Detect which cell encompasses the target text, then output its [x, y] center coordinate. 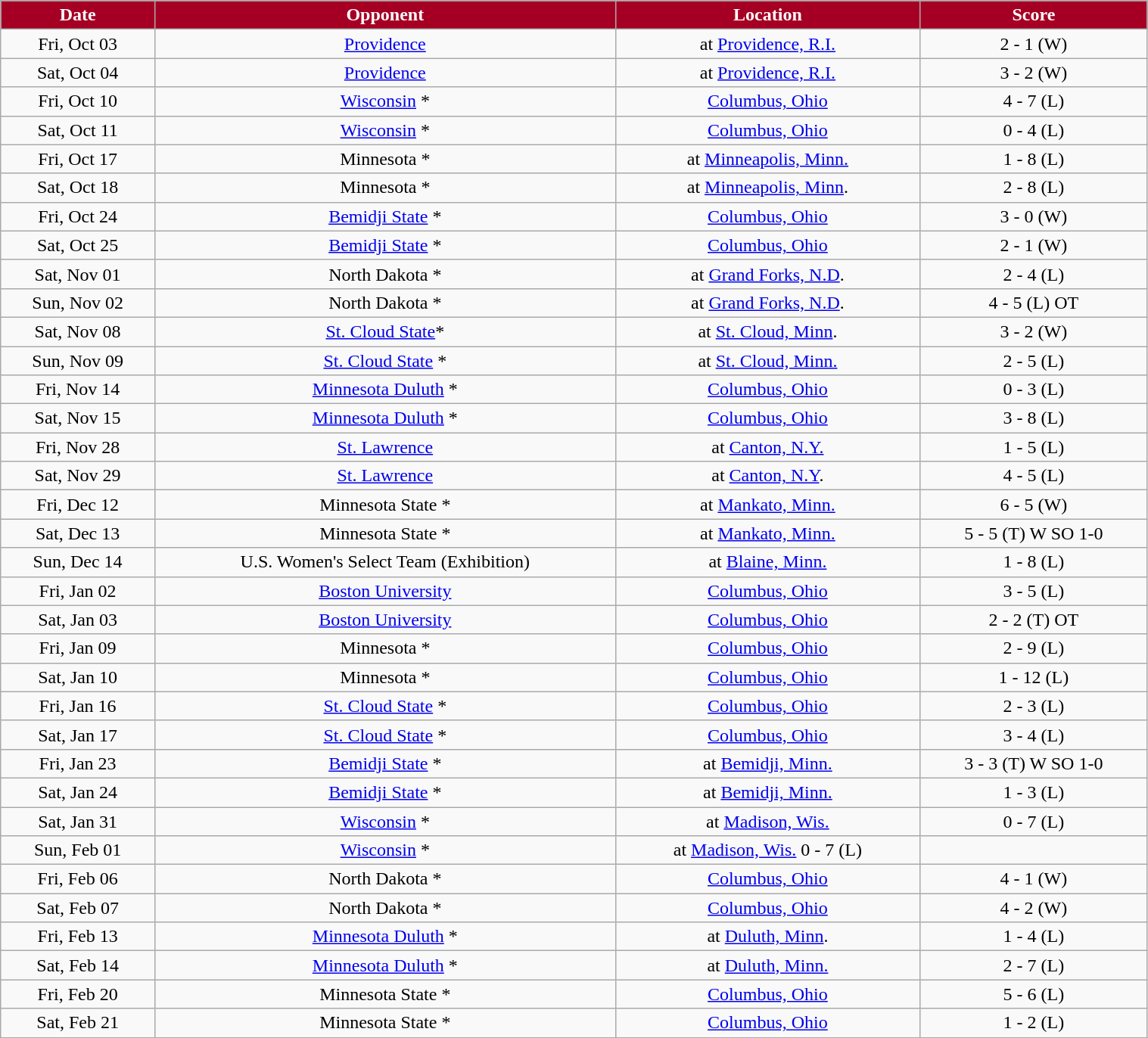
Opponent [384, 15]
4 - 1 (W) [1034, 879]
Fri, Nov 28 [78, 447]
1 - 5 (L) [1034, 447]
Sat, Oct 04 [78, 73]
Fri, Jan 09 [78, 648]
Sat, Jan 31 [78, 821]
Score [1034, 15]
Sat, Oct 25 [78, 245]
3 - 0 (W) [1034, 216]
1 - 2 (L) [1034, 1023]
0 - 7 (L) [1034, 821]
2 - 8 (L) [1034, 188]
Fri, Jan 16 [78, 706]
2 - 4 (L) [1034, 274]
2 - 5 (L) [1034, 361]
1 - 4 (L) [1034, 937]
St. Cloud State* [384, 331]
Sat, Jan 03 [78, 620]
Sun, Nov 09 [78, 361]
Sat, Feb 14 [78, 965]
Fri, Feb 20 [78, 994]
3 - 5 (L) [1034, 591]
Sat, Nov 01 [78, 274]
Sat, Oct 18 [78, 188]
Sun, Nov 02 [78, 303]
Sun, Feb 01 [78, 850]
Sat, Dec 13 [78, 533]
Date [78, 15]
2 - 2 (T) OT [1034, 620]
Sat, Jan 24 [78, 792]
0 - 3 (L) [1034, 390]
4 - 2 (W) [1034, 908]
Sat, Feb 21 [78, 1023]
Fri, Jan 23 [78, 763]
2 - 7 (L) [1034, 965]
Fri, Feb 06 [78, 879]
at Madison, Wis. [767, 821]
1 - 12 (L) [1034, 677]
Fri, Nov 14 [78, 390]
at Madison, Wis. 0 - 7 (L) [767, 850]
6 - 5 (W) [1034, 505]
Sat, Feb 07 [78, 908]
U.S. Women's Select Team (Exhibition) [384, 562]
5 - 5 (T) W SO 1-0 [1034, 533]
Fri, Dec 12 [78, 505]
Sat, Nov 29 [78, 476]
1 - 3 (L) [1034, 792]
Sat, Oct 11 [78, 130]
4 - 5 (L) OT [1034, 303]
0 - 4 (L) [1034, 130]
Fri, Feb 13 [78, 937]
Fri, Jan 02 [78, 591]
2 - 9 (L) [1034, 648]
4 - 7 (L) [1034, 101]
Sat, Jan 10 [78, 677]
3 - 3 (T) W SO 1-0 [1034, 763]
2 - 3 (L) [1034, 706]
Sun, Dec 14 [78, 562]
5 - 6 (L) [1034, 994]
3 - 8 (L) [1034, 418]
Fri, Oct 03 [78, 44]
Fri, Oct 24 [78, 216]
at Blaine, Minn. [767, 562]
Location [767, 15]
Fri, Oct 10 [78, 101]
4 - 5 (L) [1034, 476]
Sat, Nov 08 [78, 331]
Sat, Jan 17 [78, 735]
Sat, Nov 15 [78, 418]
3 - 4 (L) [1034, 735]
Fri, Oct 17 [78, 159]
